Scan for the cell matching the given text and deliver its [x, y] coordinate at center. 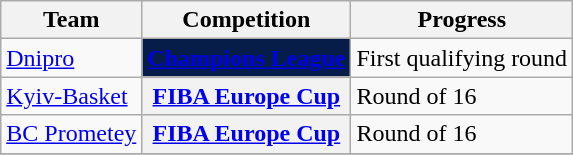
Champions League [246, 58]
Competition [246, 20]
BC Prometey [72, 134]
Team [72, 20]
Kyiv-Basket [72, 96]
Progress [462, 20]
Dnipro [72, 58]
First qualifying round [462, 58]
